Return [x, y] of the center of cell containing provided text 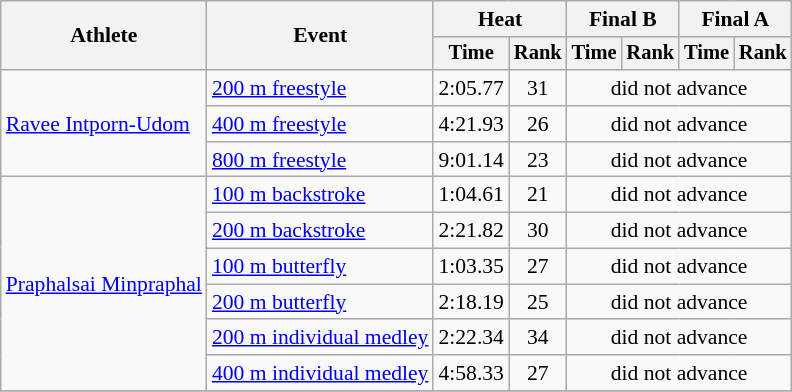
200 m individual medley [320, 338]
Athlete [104, 36]
23 [538, 160]
4:21.93 [470, 124]
400 m individual medley [320, 373]
34 [538, 338]
1:03.35 [470, 267]
2:18.19 [470, 302]
Final B [623, 19]
200 m freestyle [320, 88]
30 [538, 231]
100 m backstroke [320, 195]
9:01.14 [470, 160]
200 m backstroke [320, 231]
Ravee Intporn-Udom [104, 124]
4:58.33 [470, 373]
31 [538, 88]
Heat [500, 19]
1:04.61 [470, 195]
2:21.82 [470, 231]
400 m freestyle [320, 124]
2:05.77 [470, 88]
26 [538, 124]
Final A [735, 19]
200 m butterfly [320, 302]
800 m freestyle [320, 160]
Event [320, 36]
25 [538, 302]
100 m butterfly [320, 267]
2:22.34 [470, 338]
21 [538, 195]
Praphalsai Minpraphal [104, 284]
